Pinpoint the cell where the given text exists, returning its [x, y] midpoint coordinate. 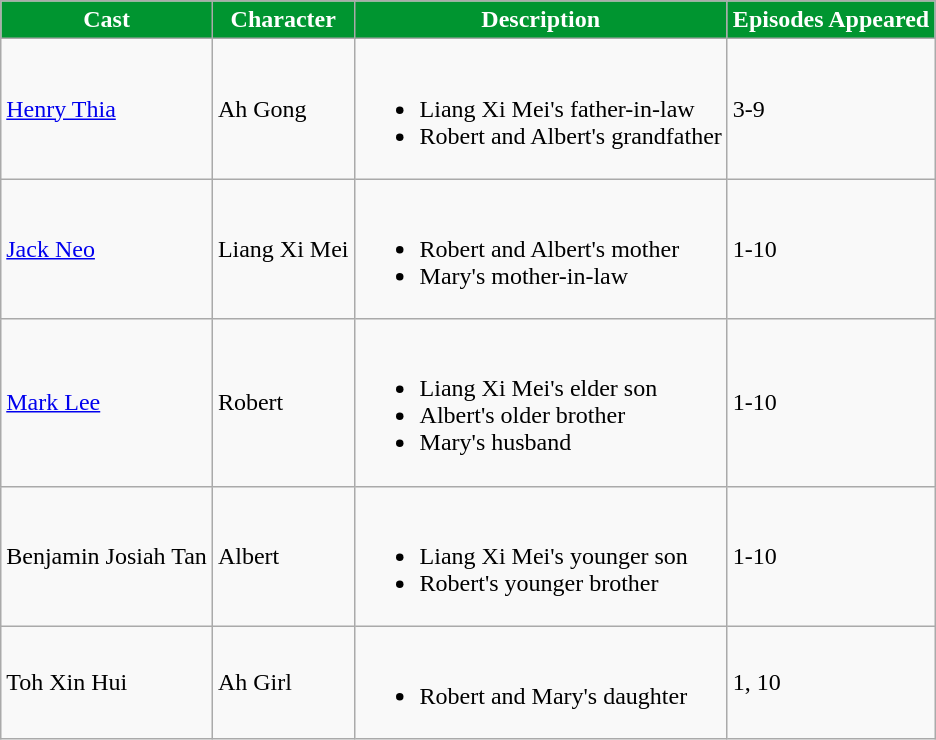
1, 10 [830, 682]
Cast [107, 20]
Ah Girl [283, 682]
3-9 [830, 109]
Liang Xi Mei's younger sonRobert's younger brother [540, 556]
Character [283, 20]
Description [540, 20]
Benjamin Josiah Tan [107, 556]
Robert and Albert's motherMary's mother-in-law [540, 249]
Henry Thia [107, 109]
Mark Lee [107, 402]
Jack Neo [107, 249]
Robert [283, 402]
Liang Xi Mei [283, 249]
Episodes Appeared [830, 20]
Liang Xi Mei's father-in-lawRobert and Albert's grandfather [540, 109]
Toh Xin Hui [107, 682]
Ah Gong [283, 109]
Robert and Mary's daughter [540, 682]
Liang Xi Mei's elder sonAlbert's older brotherMary's husband [540, 402]
Albert [283, 556]
